Find where the given text appears and provide that cell's center as [X, Y] coordinate. 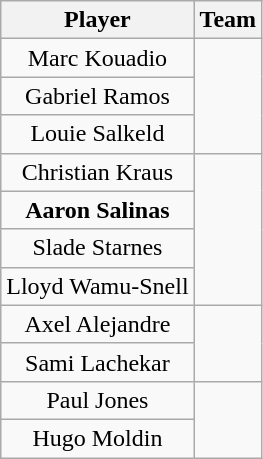
Aaron Salinas [98, 210]
Player [98, 20]
Louie Salkeld [98, 134]
Slade Starnes [98, 248]
Axel Alejandre [98, 324]
Team [228, 20]
Hugo Moldin [98, 438]
Gabriel Ramos [98, 96]
Paul Jones [98, 400]
Marc Kouadio [98, 58]
Sami Lachekar [98, 362]
Christian Kraus [98, 172]
Lloyd Wamu-Snell [98, 286]
